Provide the (X, Y) coordinate of the cell's center where the given text is located.  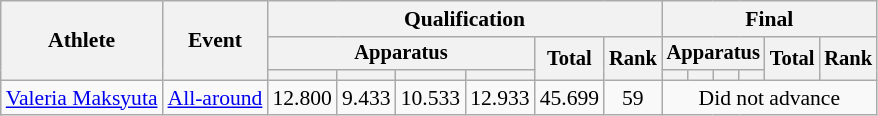
9.433 (366, 98)
Event (216, 40)
Qualification (464, 19)
45.699 (570, 98)
12.933 (500, 98)
12.800 (302, 98)
59 (633, 98)
10.533 (430, 98)
All-around (216, 98)
Did not advance (770, 98)
Valeria Maksyuta (82, 98)
Athlete (82, 40)
Final (770, 19)
